Pinpoint the cell where the given text exists, returning its (x, y) midpoint coordinate. 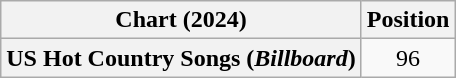
US Hot Country Songs (Billboard) (181, 58)
96 (408, 58)
Chart (2024) (181, 20)
Position (408, 20)
